Search for the cell housing the specified text and yield its (X, Y) center coordinate. 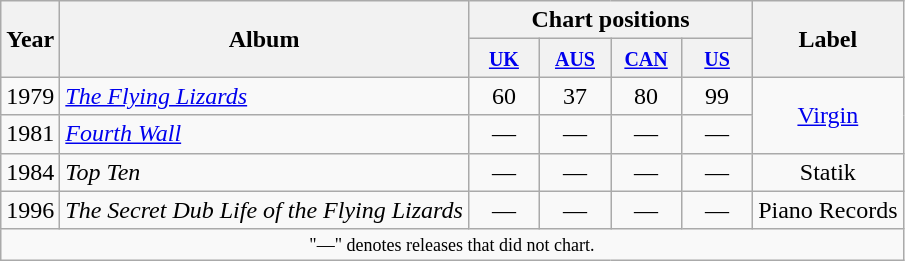
US (718, 58)
37 (574, 96)
Label (828, 39)
99 (718, 96)
1981 (30, 134)
CAN (646, 58)
1984 (30, 172)
Top Ten (264, 172)
Fourth Wall (264, 134)
"—" denotes releases that did not chart. (452, 244)
Virgin (828, 115)
Piano Records (828, 210)
The Flying Lizards (264, 96)
1996 (30, 210)
Album (264, 39)
60 (504, 96)
AUS (574, 58)
The Secret Dub Life of the Flying Lizards (264, 210)
Statik (828, 172)
Chart positions (610, 20)
80 (646, 96)
Year (30, 39)
1979 (30, 96)
UK (504, 58)
